Return the [X, Y] coordinate for the center point of the cell that contains the specified text.  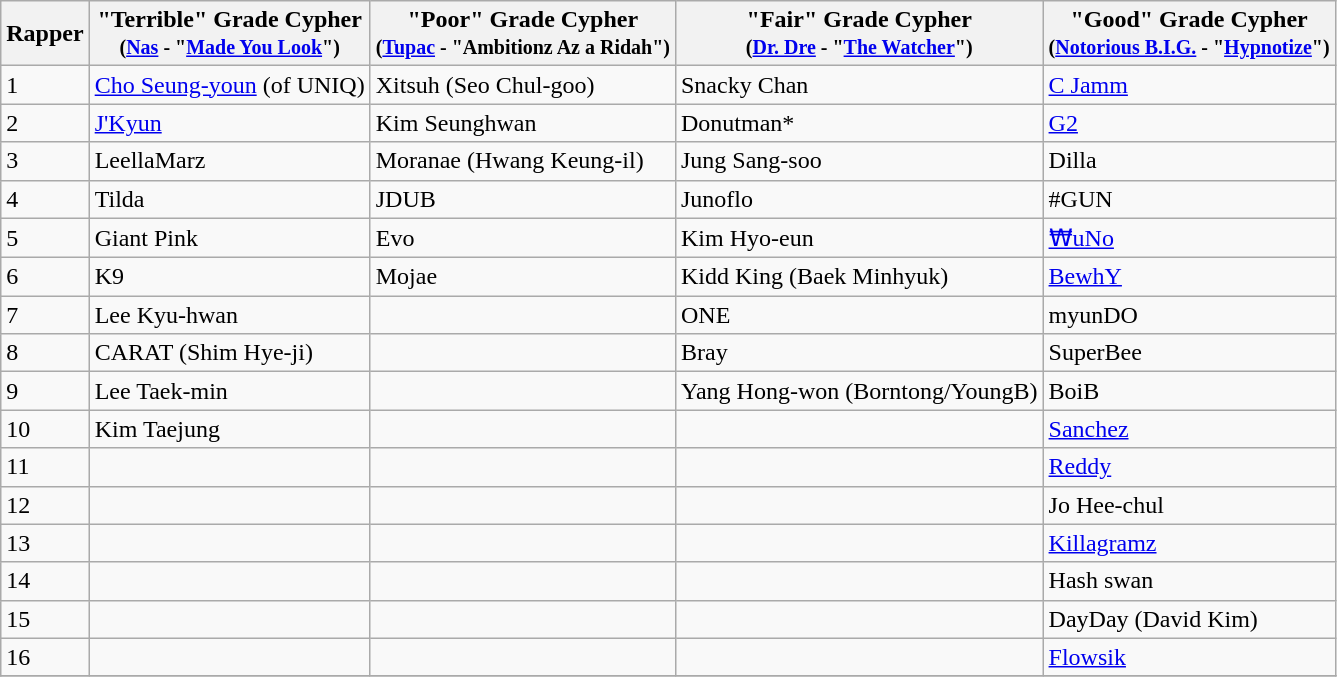
LeellaMarz [230, 161]
#GUN [1189, 199]
G2 [1189, 123]
₩uNo [1189, 238]
"Terrible" Grade Cypher (Nas - "Made You Look") [230, 34]
Moranae (Hwang Keung-il) [522, 161]
3 [45, 161]
8 [45, 353]
SuperBee [1189, 353]
BewhY [1189, 277]
Xitsuh (Seo Chul-goo) [522, 85]
5 [45, 238]
myunDO [1189, 315]
K9 [230, 277]
Mojae [522, 277]
DayDay (David Kim) [1189, 619]
Sanchez [1189, 429]
11 [45, 467]
4 [45, 199]
"Fair" Grade Cypher (Dr. Dre - "The Watcher") [859, 34]
15 [45, 619]
J'Kyun [230, 123]
BoiB [1189, 391]
Tilda [230, 199]
Junoflo [859, 199]
Yang Hong-won (Borntong/YoungB) [859, 391]
Kim Taejung [230, 429]
Jo Hee-chul [1189, 505]
10 [45, 429]
C Jamm [1189, 85]
CARAT (Shim Hye-ji) [230, 353]
16 [45, 657]
Cho Seung-youn (of UNIQ) [230, 85]
1 [45, 85]
Dilla [1189, 161]
Evo [522, 238]
9 [45, 391]
Killagramz [1189, 543]
Bray [859, 353]
Kim Hyo-eun [859, 238]
Kim Seunghwan [522, 123]
"Poor" Grade Cypher (Tupac - "Ambitionz Az a Ridah") [522, 34]
Jung Sang-soo [859, 161]
7 [45, 315]
Hash swan [1189, 581]
14 [45, 581]
2 [45, 123]
"Good" Grade Cypher (Notorious B.I.G. - "Hypnotize") [1189, 34]
Donutman* [859, 123]
Lee Taek-min [230, 391]
ONE [859, 315]
Kidd King (Baek Minhyuk) [859, 277]
Rapper [45, 34]
Reddy [1189, 467]
13 [45, 543]
Lee Kyu-hwan [230, 315]
6 [45, 277]
JDUB [522, 199]
12 [45, 505]
Giant Pink [230, 238]
Snacky Chan [859, 85]
Flowsik [1189, 657]
